Extract the [X, Y] coordinate from the center of the cell holding the provided text.  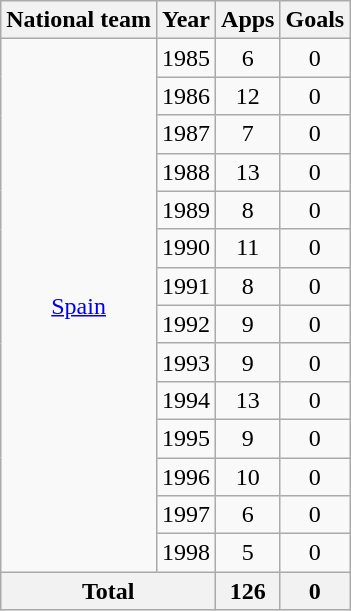
1985 [186, 58]
11 [248, 248]
1987 [186, 134]
1993 [186, 362]
National team [79, 20]
1997 [186, 515]
1990 [186, 248]
1988 [186, 172]
Total [108, 591]
7 [248, 134]
Year [186, 20]
5 [248, 553]
Spain [79, 306]
Goals [315, 20]
126 [248, 591]
1992 [186, 324]
1995 [186, 438]
1986 [186, 96]
1996 [186, 477]
1994 [186, 400]
12 [248, 96]
10 [248, 477]
1991 [186, 286]
1998 [186, 553]
1989 [186, 210]
Apps [248, 20]
